Locate the cell with the specified text and output its [X, Y] center coordinate. 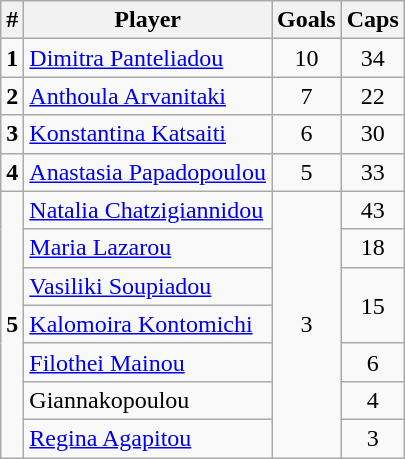
30 [372, 134]
Goals [307, 20]
Player [148, 20]
7 [307, 96]
Caps [372, 20]
Anastasia Papadopoulou [148, 172]
Regina Agapitou [148, 438]
Giannakopoulou [148, 400]
Dimitra Panteliadou [148, 58]
Konstantina Katsaiti [148, 134]
34 [372, 58]
2 [12, 96]
22 [372, 96]
Vasiliki Soupiadou [148, 286]
Kalomoira Kontomichi [148, 324]
33 [372, 172]
18 [372, 248]
# [12, 20]
15 [372, 305]
Maria Lazarou [148, 248]
Natalia Chatzigiannidou [148, 210]
10 [307, 58]
1 [12, 58]
43 [372, 210]
Filothei Mainou [148, 362]
Anthoula Arvanitaki [148, 96]
